Determine the [x, y] coordinate at the center of the cell enclosing the given text.  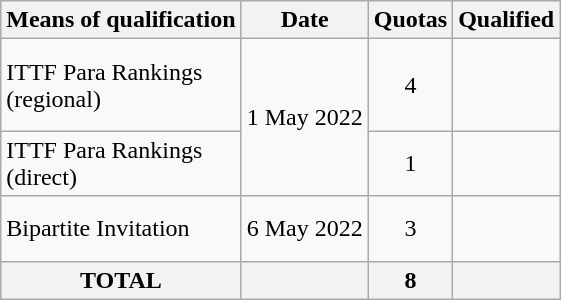
Date [304, 20]
8 [410, 280]
TOTAL [121, 280]
Qualified [506, 20]
1 May 2022 [304, 118]
Means of qualification [121, 20]
6 May 2022 [304, 228]
Bipartite Invitation [121, 228]
4 [410, 85]
3 [410, 228]
ITTF Para Rankings(direct) [121, 164]
ITTF Para Rankings(regional) [121, 85]
Quotas [410, 20]
1 [410, 164]
